Determine the [X, Y] coordinate at the center of the cell enclosing the given text.  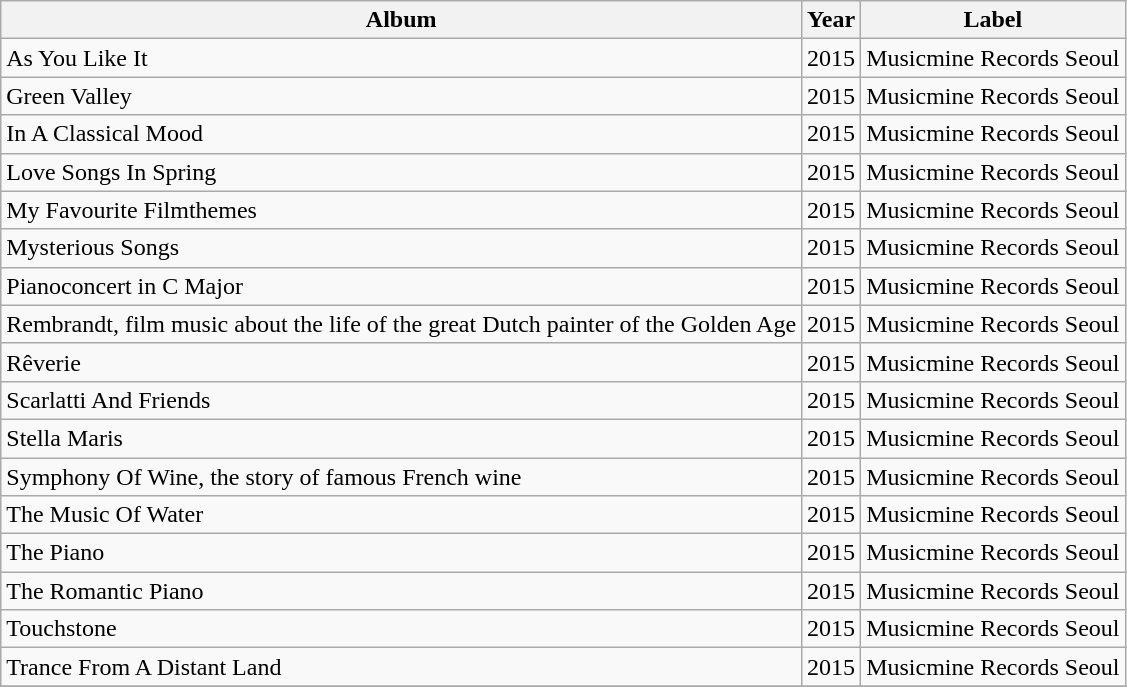
Love Songs In Spring [402, 172]
My Favourite Filmthemes [402, 210]
Album [402, 20]
As You Like It [402, 58]
Mysterious Songs [402, 248]
Scarlatti And Friends [402, 400]
Year [832, 20]
Rembrandt, film music about the life of the great Dutch painter of the Golden Age [402, 324]
Stella Maris [402, 438]
Rêverie [402, 362]
Symphony Of Wine, the story of famous French wine [402, 477]
In A Classical Mood [402, 134]
Trance From A Distant Land [402, 667]
The Romantic Piano [402, 591]
The Piano [402, 553]
Touchstone [402, 629]
Pianoconcert in C Major [402, 286]
The Music Of Water [402, 515]
Green Valley [402, 96]
Label [993, 20]
